Return (X, Y) of the center of cell containing provided text 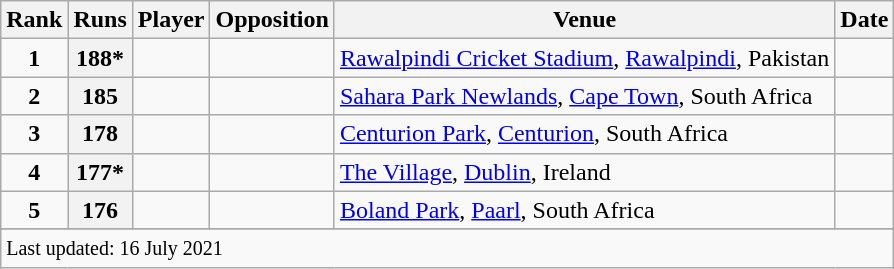
Last updated: 16 July 2021 (448, 248)
178 (100, 134)
2 (34, 96)
1 (34, 58)
Date (864, 20)
3 (34, 134)
Sahara Park Newlands, Cape Town, South Africa (584, 96)
Player (171, 20)
176 (100, 210)
Opposition (272, 20)
Centurion Park, Centurion, South Africa (584, 134)
177* (100, 172)
Runs (100, 20)
The Village, Dublin, Ireland (584, 172)
4 (34, 172)
188* (100, 58)
Rank (34, 20)
5 (34, 210)
Venue (584, 20)
185 (100, 96)
Rawalpindi Cricket Stadium, Rawalpindi, Pakistan (584, 58)
Boland Park, Paarl, South Africa (584, 210)
